Return the [X, Y] coordinate for the center point of the cell that contains the specified text.  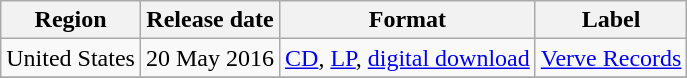
20 May 2016 [210, 58]
Region [71, 20]
Label [611, 20]
Format [408, 20]
United States [71, 58]
CD, LP, digital download [408, 58]
Verve Records [611, 58]
Release date [210, 20]
